Capture the cell that displays the provided text and extract its [X, Y] central coordinate. 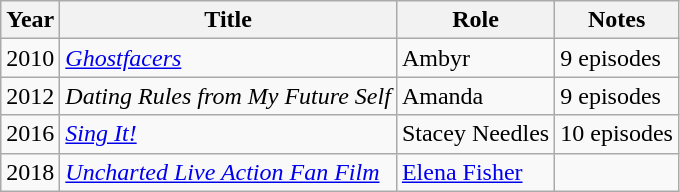
Stacey Needles [475, 134]
2018 [30, 172]
10 episodes [617, 134]
Ambyr [475, 58]
Uncharted Live Action Fan Film [228, 172]
Dating Rules from My Future Self [228, 96]
2016 [30, 134]
Elena Fisher [475, 172]
2010 [30, 58]
Ghostfacers [228, 58]
Title [228, 20]
Notes [617, 20]
Sing It! [228, 134]
2012 [30, 96]
Year [30, 20]
Amanda [475, 96]
Role [475, 20]
